Scan for the cell matching the given text and deliver its [x, y] coordinate at center. 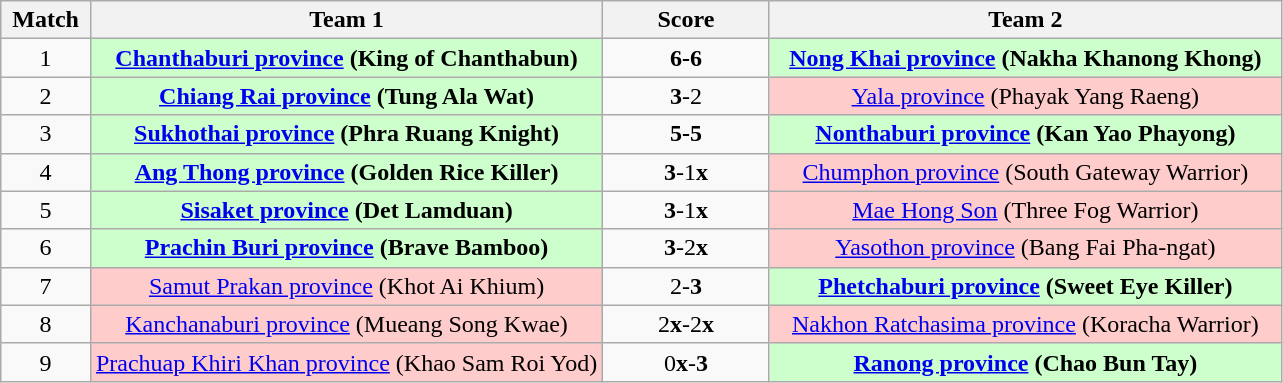
1 [46, 58]
8 [46, 324]
4 [46, 172]
9 [46, 362]
7 [46, 286]
Prachin Buri province (Brave Bamboo) [346, 248]
Team 2 [1025, 20]
3 [46, 134]
6-6 [686, 58]
2 [46, 96]
6 [46, 248]
Nonthaburi province (Kan Yao Phayong) [1025, 134]
Score [686, 20]
Samut Prakan province (Khot Ai Khium) [346, 286]
Sukhothai province (Phra Ruang Knight) [346, 134]
Sisaket province (Det Lamduan) [346, 210]
3-2 [686, 96]
2-3 [686, 286]
5-5 [686, 134]
Nakhon Ratchasima province (Koracha Warrior) [1025, 324]
Match [46, 20]
Nong Khai province (Nakha Khanong Khong) [1025, 58]
Yala province (Phayak Yang Raeng) [1025, 96]
Chiang Rai province (Tung Ala Wat) [346, 96]
2x-2x [686, 324]
Ang Thong province (Golden Rice Killer) [346, 172]
Chanthaburi province (King of Chanthabun) [346, 58]
Team 1 [346, 20]
Yasothon province (Bang Fai Pha-ngat) [1025, 248]
5 [46, 210]
3-2x [686, 248]
0x-3 [686, 362]
Mae Hong Son (Three Fog Warrior) [1025, 210]
Phetchaburi province (Sweet Eye Killer) [1025, 286]
Prachuap Khiri Khan province (Khao Sam Roi Yod) [346, 362]
Chumphon province (South Gateway Warrior) [1025, 172]
Kanchanaburi province (Mueang Song Kwae) [346, 324]
Ranong province (Chao Bun Tay) [1025, 362]
